Return [x, y] of the center of cell containing provided text 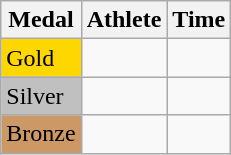
Gold [41, 58]
Medal [41, 20]
Time [199, 20]
Athlete [124, 20]
Silver [41, 96]
Bronze [41, 134]
